Determine the (x, y) coordinate at the center of the cell enclosing the given text.  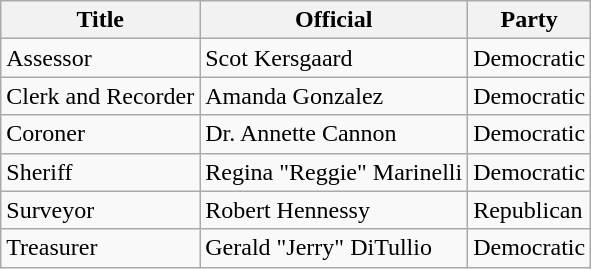
Scot Kersgaard (334, 58)
Robert Hennessy (334, 210)
Party (530, 20)
Sheriff (100, 172)
Assessor (100, 58)
Gerald "Jerry" DiTullio (334, 248)
Coroner (100, 134)
Clerk and Recorder (100, 96)
Title (100, 20)
Official (334, 20)
Dr. Annette Cannon (334, 134)
Surveyor (100, 210)
Regina "Reggie" Marinelli (334, 172)
Treasurer (100, 248)
Amanda Gonzalez (334, 96)
Republican (530, 210)
